Search for the cell housing the specified text and yield its (X, Y) center coordinate. 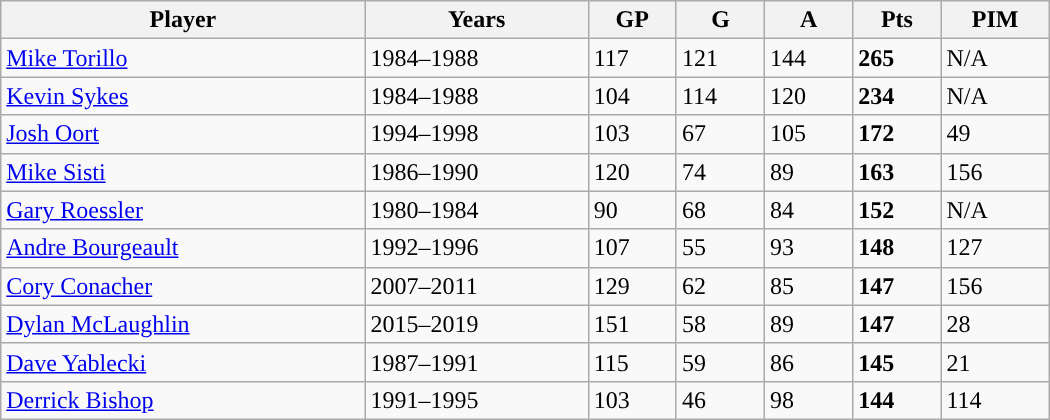
105 (809, 134)
68 (720, 210)
Derrick Bishop (183, 400)
93 (809, 248)
117 (632, 58)
1992–1996 (476, 248)
121 (720, 58)
Dylan McLaughlin (183, 324)
1980–1984 (476, 210)
265 (897, 58)
90 (632, 210)
234 (897, 96)
172 (897, 134)
Player (183, 20)
129 (632, 286)
Cory Conacher (183, 286)
Andre Bourgeault (183, 248)
1987–1991 (476, 362)
Gary Roessler (183, 210)
59 (720, 362)
85 (809, 286)
58 (720, 324)
86 (809, 362)
151 (632, 324)
1991–1995 (476, 400)
152 (897, 210)
145 (897, 362)
PIM (995, 20)
163 (897, 172)
A (809, 20)
Pts (897, 20)
98 (809, 400)
2015–2019 (476, 324)
74 (720, 172)
Mike Torillo (183, 58)
104 (632, 96)
107 (632, 248)
28 (995, 324)
115 (632, 362)
67 (720, 134)
GP (632, 20)
1986–1990 (476, 172)
148 (897, 248)
Dave Yablecki (183, 362)
21 (995, 362)
62 (720, 286)
2007–2011 (476, 286)
1994–1998 (476, 134)
84 (809, 210)
Mike Sisti (183, 172)
46 (720, 400)
G (720, 20)
Kevin Sykes (183, 96)
127 (995, 248)
55 (720, 248)
Josh Oort (183, 134)
49 (995, 134)
Years (476, 20)
